Scan for the cell matching the given text and deliver its (x, y) coordinate at center. 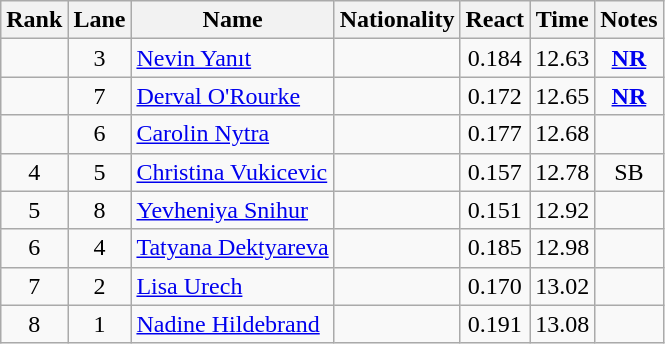
1 (100, 324)
Yevheniya Snihur (232, 210)
Lisa Urech (232, 286)
12.92 (562, 210)
Tatyana Dektyareva (232, 248)
Notes (629, 20)
12.65 (562, 96)
Nevin Yanıt (232, 58)
0.184 (495, 58)
Nadine Hildebrand (232, 324)
0.170 (495, 286)
13.02 (562, 286)
13.08 (562, 324)
0.151 (495, 210)
2 (100, 286)
Name (232, 20)
0.177 (495, 134)
Christina Vukicevic (232, 172)
0.172 (495, 96)
React (495, 20)
0.185 (495, 248)
12.63 (562, 58)
12.98 (562, 248)
SB (629, 172)
0.191 (495, 324)
3 (100, 58)
Rank (34, 20)
12.68 (562, 134)
Lane (100, 20)
Carolin Nytra (232, 134)
0.157 (495, 172)
Derval O'Rourke (232, 96)
12.78 (562, 172)
Time (562, 20)
Nationality (397, 20)
